From the cell containing the given text, extract its center point as (X, Y) coordinate. 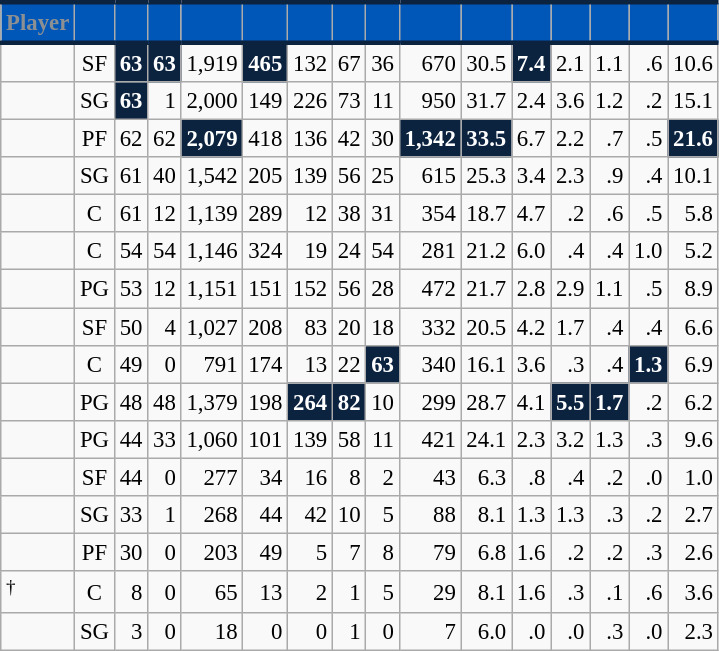
281 (430, 251)
82 (348, 402)
38 (348, 214)
22 (348, 364)
53 (130, 289)
16.1 (486, 364)
472 (430, 289)
198 (266, 402)
1,342 (430, 139)
20.5 (486, 327)
31.7 (486, 101)
25.3 (486, 176)
132 (310, 62)
1,151 (212, 289)
950 (430, 101)
226 (310, 101)
16 (310, 477)
421 (430, 439)
354 (430, 214)
30.5 (486, 62)
264 (310, 402)
299 (430, 402)
5.8 (693, 214)
149 (266, 101)
24.1 (486, 439)
1.2 (610, 101)
28 (382, 289)
2.1 (570, 62)
10.1 (693, 176)
29 (430, 592)
† (38, 592)
Player (38, 22)
174 (266, 364)
.9 (610, 176)
289 (266, 214)
83 (310, 327)
7.4 (532, 62)
43 (430, 477)
.7 (610, 139)
19 (310, 251)
.8 (532, 477)
340 (430, 364)
24 (348, 251)
.1 (610, 592)
6.7 (532, 139)
67 (348, 62)
5.2 (693, 251)
33.5 (486, 139)
152 (310, 289)
268 (212, 515)
65 (212, 592)
25 (382, 176)
4.2 (532, 327)
20 (348, 327)
205 (266, 176)
79 (430, 552)
2,000 (212, 101)
88 (430, 515)
9.6 (693, 439)
4.7 (532, 214)
6.3 (486, 477)
208 (266, 327)
6.6 (693, 327)
50 (130, 327)
1,919 (212, 62)
332 (430, 327)
615 (430, 176)
1,146 (212, 251)
21.2 (486, 251)
21.7 (486, 289)
151 (266, 289)
2.6 (693, 552)
670 (430, 62)
1,027 (212, 327)
6.9 (693, 364)
3 (130, 632)
2,079 (212, 139)
2.9 (570, 289)
1,060 (212, 439)
10.6 (693, 62)
5.5 (570, 402)
73 (348, 101)
203 (212, 552)
15.1 (693, 101)
1,542 (212, 176)
18.7 (486, 214)
1,139 (212, 214)
465 (266, 62)
791 (212, 364)
418 (266, 139)
2.7 (693, 515)
21.6 (693, 139)
2.4 (532, 101)
6.2 (693, 402)
6.8 (486, 552)
31 (382, 214)
2.2 (570, 139)
4.1 (532, 402)
3.2 (570, 439)
277 (212, 477)
8.9 (693, 289)
324 (266, 251)
28.7 (486, 402)
2.8 (532, 289)
136 (310, 139)
34 (266, 477)
58 (348, 439)
3.4 (532, 176)
36 (382, 62)
1,379 (212, 402)
4 (164, 327)
101 (266, 439)
40 (164, 176)
